Capture the cell that displays the provided text and extract its (X, Y) central coordinate. 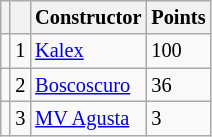
MV Agusta (88, 118)
1 (20, 51)
Kalex (88, 51)
Constructor (88, 17)
36 (178, 85)
100 (178, 51)
Points (178, 17)
Boscoscuro (88, 85)
2 (20, 85)
